Return (x, y) of the center of cell containing provided text 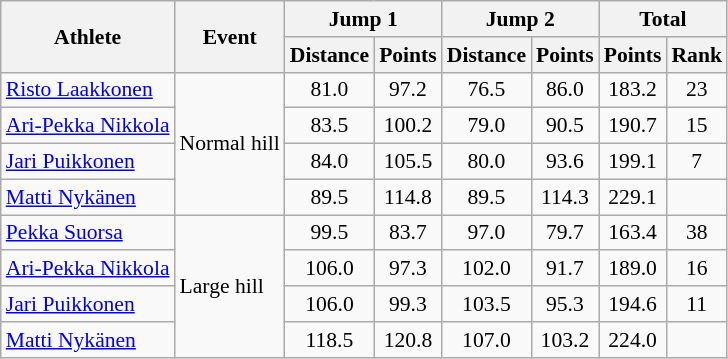
224.0 (633, 340)
81.0 (330, 90)
Rank (696, 55)
97.0 (486, 233)
183.2 (633, 90)
84.0 (330, 162)
120.8 (408, 340)
23 (696, 90)
Risto Laakkonen (88, 90)
93.6 (565, 162)
79.0 (486, 126)
11 (696, 304)
229.1 (633, 197)
Jump 1 (364, 19)
114.3 (565, 197)
190.7 (633, 126)
83.5 (330, 126)
90.5 (565, 126)
163.4 (633, 233)
103.5 (486, 304)
118.5 (330, 340)
95.3 (565, 304)
194.6 (633, 304)
83.7 (408, 233)
99.5 (330, 233)
76.5 (486, 90)
15 (696, 126)
16 (696, 269)
189.0 (633, 269)
Large hill (230, 286)
91.7 (565, 269)
Jump 2 (520, 19)
199.1 (633, 162)
7 (696, 162)
107.0 (486, 340)
103.2 (565, 340)
Normal hill (230, 143)
99.3 (408, 304)
105.5 (408, 162)
38 (696, 233)
97.3 (408, 269)
Total (663, 19)
114.8 (408, 197)
Event (230, 36)
100.2 (408, 126)
102.0 (486, 269)
97.2 (408, 90)
86.0 (565, 90)
79.7 (565, 233)
80.0 (486, 162)
Athlete (88, 36)
Pekka Suorsa (88, 233)
